Locate the cell with the specified text and output its (x, y) center coordinate. 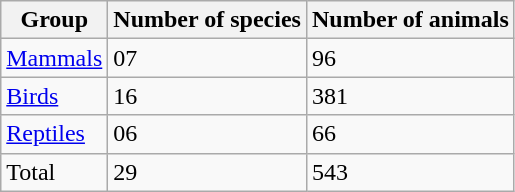
29 (208, 172)
07 (208, 58)
66 (410, 134)
Mammals (54, 58)
Birds (54, 96)
Number of species (208, 20)
Number of animals (410, 20)
16 (208, 96)
06 (208, 134)
381 (410, 96)
96 (410, 58)
Reptiles (54, 134)
543 (410, 172)
Total (54, 172)
Group (54, 20)
